Provide the [x, y] coordinate of the cell's center where the given text is located.  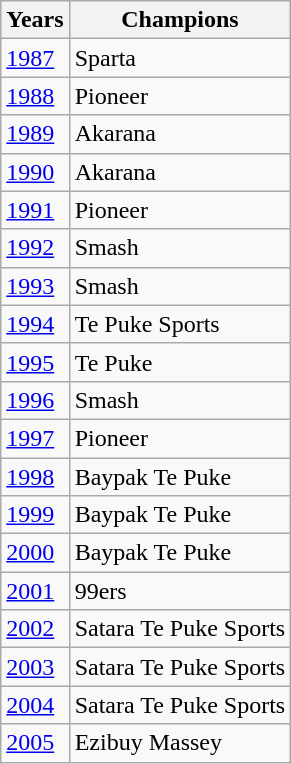
1996 [35, 400]
1988 [35, 96]
1993 [35, 286]
Ezibuy Massey [180, 743]
2005 [35, 743]
2001 [35, 591]
Te Puke [180, 362]
Sparta [180, 58]
1995 [35, 362]
1997 [35, 438]
1991 [35, 210]
1987 [35, 58]
1992 [35, 248]
2003 [35, 667]
2004 [35, 705]
1998 [35, 477]
2000 [35, 553]
99ers [180, 591]
Te Puke Sports [180, 324]
1999 [35, 515]
1994 [35, 324]
2002 [35, 629]
1989 [35, 134]
Years [35, 20]
Champions [180, 20]
1990 [35, 172]
